Return the (X, Y) coordinate for the center point of the cell that contains the specified text.  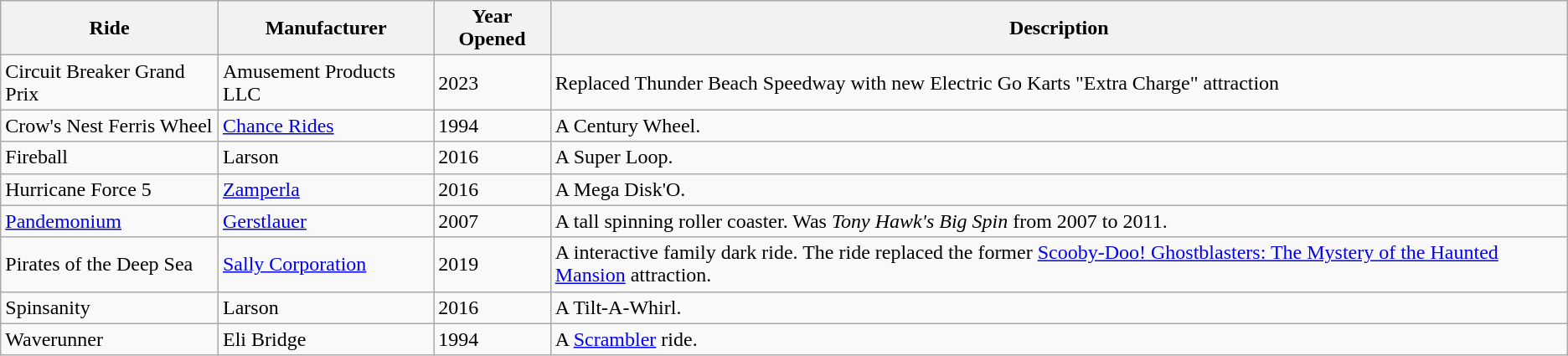
A interactive family dark ride. The ride replaced the former Scooby-Doo! Ghostblasters: The Mystery of the Haunted Mansion attraction. (1059, 265)
A Mega Disk'O. (1059, 189)
Eli Bridge (325, 339)
Spinsanity (110, 307)
Gerstlauer (325, 221)
Waverunner (110, 339)
2023 (493, 82)
Ride (110, 28)
Chance Rides (325, 126)
Description (1059, 28)
Pandemonium (110, 221)
Zamperla (325, 189)
A Super Loop. (1059, 157)
A Scrambler ride. (1059, 339)
2019 (493, 265)
A Tilt-A-Whirl. (1059, 307)
A Century Wheel. (1059, 126)
Circuit Breaker Grand Prix (110, 82)
Year Opened (493, 28)
Sally Corporation (325, 265)
2007 (493, 221)
A tall spinning roller coaster. Was Tony Hawk's Big Spin from 2007 to 2011. (1059, 221)
Manufacturer (325, 28)
Amusement Products LLC (325, 82)
Pirates of the Deep Sea (110, 265)
Replaced Thunder Beach Speedway with new Electric Go Karts "Extra Charge" attraction (1059, 82)
Hurricane Force 5 (110, 189)
Crow's Nest Ferris Wheel (110, 126)
Fireball (110, 157)
